Determine the (X, Y) coordinate at the center of the cell enclosing the given text.  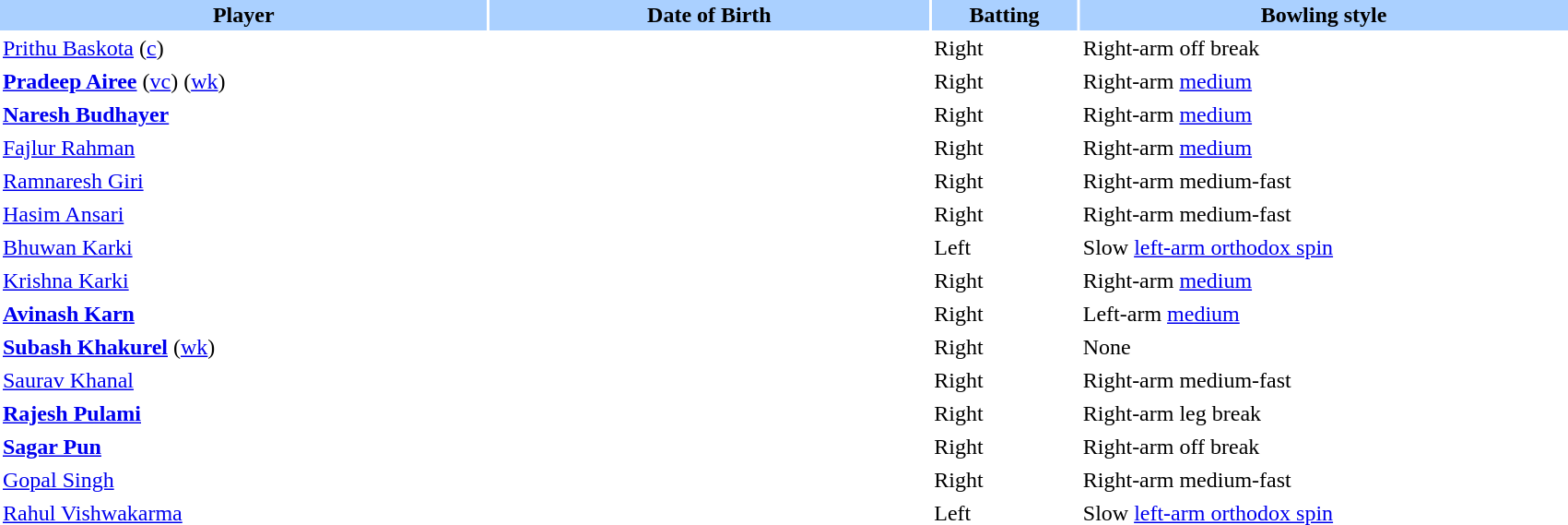
Ramnaresh Giri (243, 181)
Left-arm medium (1324, 314)
Gopal Singh (243, 480)
Date of Birth (710, 15)
Slow left-arm orthodox spin (1324, 247)
Pradeep Airee (vc) (wk) (243, 81)
Batting (1005, 15)
Prithu Baskota (c) (243, 48)
Rajesh Pulami (243, 413)
Right-arm leg break (1324, 413)
Bowling style (1324, 15)
Subash Khakurel (wk) (243, 347)
Naresh Budhayer (243, 114)
Player (243, 15)
Left (1005, 247)
Hasim Ansari (243, 214)
Avinash Karn (243, 314)
Bhuwan Karki (243, 247)
None (1324, 347)
Sagar Pun (243, 447)
Fajlur Rahman (243, 148)
Krishna Karki (243, 280)
Saurav Khanal (243, 380)
